Scan for the cell matching the given text and deliver its (X, Y) coordinate at center. 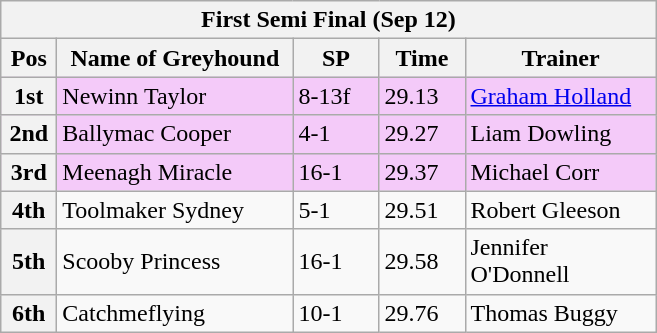
Ballymac Cooper (175, 134)
29.13 (422, 96)
5-1 (336, 210)
1st (29, 96)
SP (336, 58)
5th (29, 262)
6th (29, 313)
Time (422, 58)
4th (29, 210)
29.27 (422, 134)
Trainer (560, 58)
29.51 (422, 210)
Thomas Buggy (560, 313)
Jennifer O'Donnell (560, 262)
2nd (29, 134)
29.76 (422, 313)
Scooby Princess (175, 262)
29.58 (422, 262)
Pos (29, 58)
Meenagh Miracle (175, 172)
Catchmeflying (175, 313)
29.37 (422, 172)
Toolmaker Sydney (175, 210)
10-1 (336, 313)
Robert Gleeson (560, 210)
Name of Greyhound (175, 58)
Newinn Taylor (175, 96)
Liam Dowling (560, 134)
First Semi Final (Sep 12) (328, 20)
Michael Corr (560, 172)
Graham Holland (560, 96)
4-1 (336, 134)
3rd (29, 172)
8-13f (336, 96)
